From the cell containing the given text, extract its center point as (x, y) coordinate. 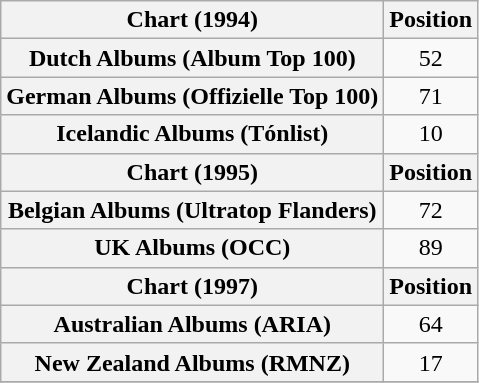
64 (431, 324)
German Albums (Offizielle Top 100) (192, 96)
Chart (1994) (192, 20)
89 (431, 248)
UK Albums (OCC) (192, 248)
Dutch Albums (Album Top 100) (192, 58)
Chart (1997) (192, 286)
52 (431, 58)
72 (431, 210)
17 (431, 362)
Icelandic Albums (Tónlist) (192, 134)
Chart (1995) (192, 172)
Belgian Albums (Ultratop Flanders) (192, 210)
Australian Albums (ARIA) (192, 324)
New Zealand Albums (RMNZ) (192, 362)
10 (431, 134)
71 (431, 96)
